Return (x, y) of the center of cell containing provided text 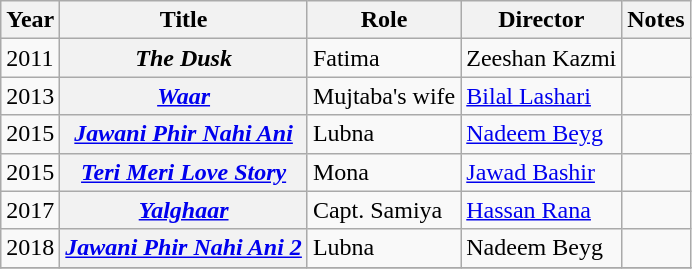
2011 (30, 58)
2013 (30, 96)
Notes (656, 20)
Capt. Samiya (384, 210)
The Dusk (184, 58)
Teri Meri Love Story (184, 172)
Jawani Phir Nahi Ani (184, 134)
Hassan Rana (542, 210)
Role (384, 20)
Mujtaba's wife (384, 96)
Zeeshan Kazmi (542, 58)
Director (542, 20)
Mona (384, 172)
Fatima (384, 58)
Bilal Lashari (542, 96)
Yalghaar (184, 210)
Waar (184, 96)
2017 (30, 210)
Year (30, 20)
Jawad Bashir (542, 172)
Jawani Phir Nahi Ani 2 (184, 248)
Title (184, 20)
2018 (30, 248)
